Return [x, y] of the center of cell containing provided text 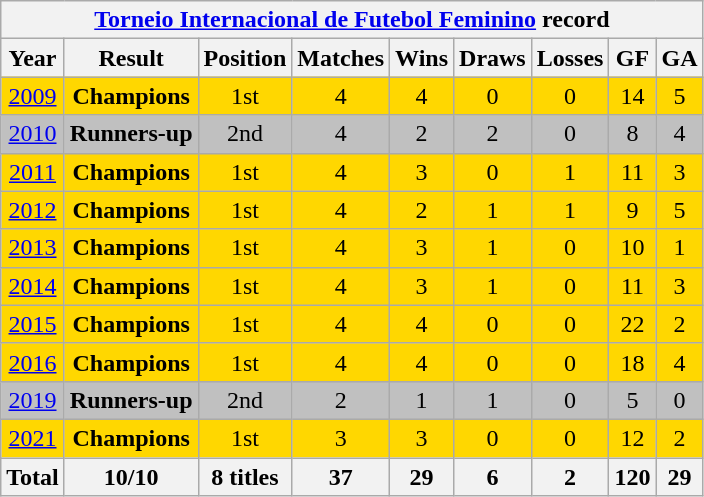
2015 [33, 324]
8 titles [245, 477]
6 [493, 477]
2012 [33, 210]
22 [632, 324]
37 [341, 477]
Year [33, 58]
Torneio Internacional de Futebol Feminino record [352, 20]
9 [632, 210]
Wins [422, 58]
Result [131, 58]
14 [632, 96]
2014 [33, 286]
2009 [33, 96]
12 [632, 438]
Total [33, 477]
2016 [33, 362]
2021 [33, 438]
120 [632, 477]
18 [632, 362]
Draws [493, 58]
10 [632, 248]
Losses [570, 58]
2019 [33, 400]
2010 [33, 134]
Matches [341, 58]
2013 [33, 248]
Position [245, 58]
GF [632, 58]
2011 [33, 172]
10/10 [131, 477]
8 [632, 134]
GA [680, 58]
